Output the [x, y] coordinate of the center of the cell containing the given text.  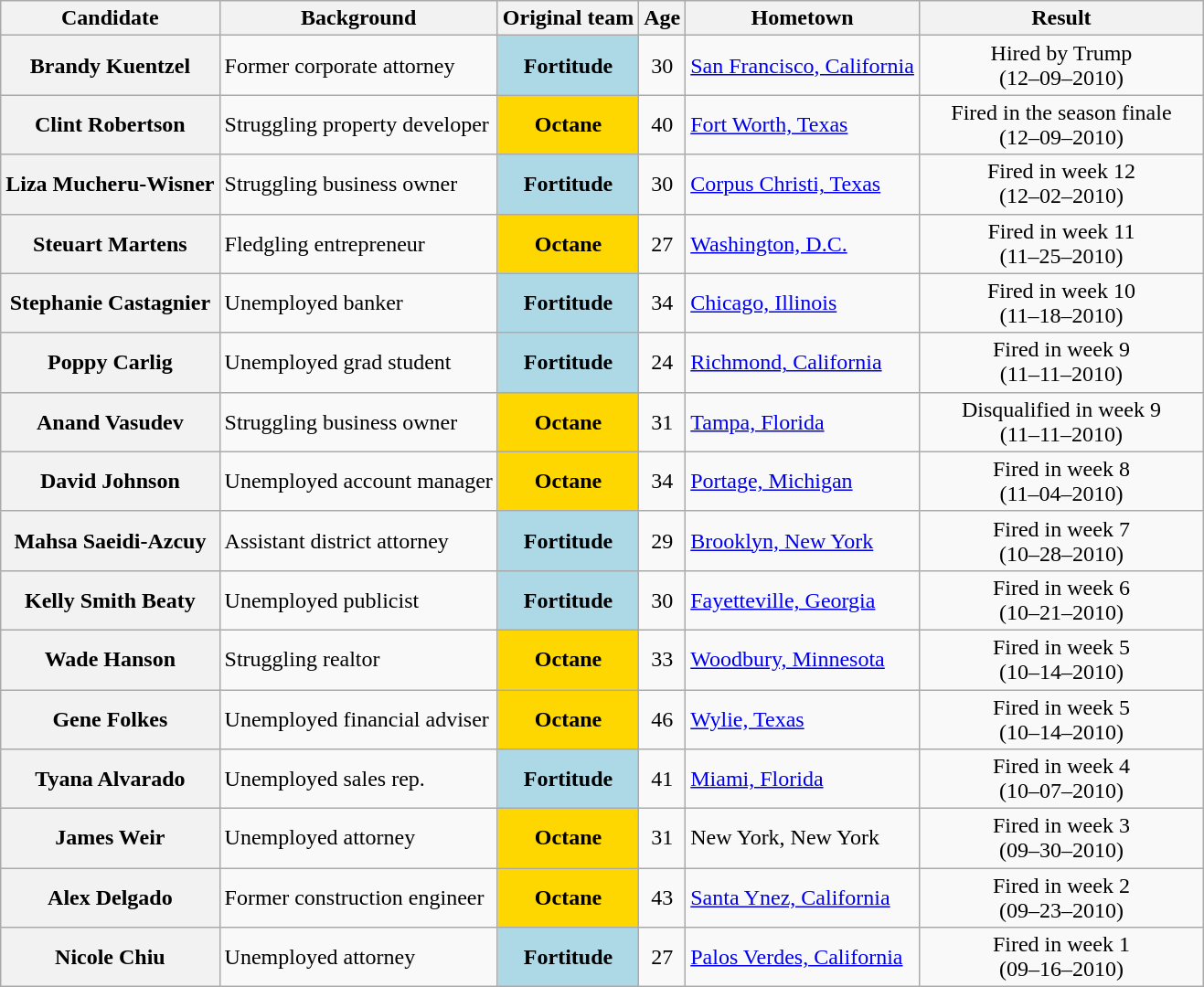
Corpus Christi, Texas [803, 185]
Fired in week 10(11–18–2010) [1060, 303]
Fledgling entrepreneur [358, 243]
Richmond, California [803, 362]
Fired in week 1(09–16–2010) [1060, 958]
Fired in week 4(10–07–2010) [1060, 779]
Fired in week 8(11–04–2010) [1060, 481]
41 [662, 779]
Unemployed financial adviser [358, 718]
Santa Ynez, California [803, 897]
Brooklyn, New York [803, 541]
Washington, D.C. [803, 243]
San Francisco, California [803, 66]
Struggling realtor [358, 660]
Hired by Trump(12–09–2010) [1060, 66]
Fired in week 9(11–11–2010) [1060, 362]
Unemployed account manager [358, 481]
Tyana Alvarado [110, 779]
Woodbury, Minnesota [803, 660]
Fired in week 7(10–28–2010) [1060, 541]
Hometown [803, 18]
43 [662, 897]
Unemployed banker [358, 303]
Anand Vasudev [110, 422]
Kelly Smith Beaty [110, 600]
Candidate [110, 18]
33 [662, 660]
Unemployed grad student [358, 362]
James Weir [110, 839]
Disqualified in week 9(11–11–2010) [1060, 422]
40 [662, 124]
29 [662, 541]
Clint Robertson [110, 124]
24 [662, 362]
Portage, Michigan [803, 481]
Fired in week 3(09–30–2010) [1060, 839]
Result [1060, 18]
Stephanie Castagnier [110, 303]
Wylie, Texas [803, 718]
46 [662, 718]
Assistant district attorney [358, 541]
Fired in week 12(12–02–2010) [1060, 185]
Fired in week 11(11–25–2010) [1060, 243]
Steuart Martens [110, 243]
David Johnson [110, 481]
Tampa, Florida [803, 422]
Age [662, 18]
Brandy Kuentzel [110, 66]
New York, New York [803, 839]
Nicole Chiu [110, 958]
Fort Worth, Texas [803, 124]
Gene Folkes [110, 718]
Wade Hanson [110, 660]
Liza Mucheru-Wisner [110, 185]
Palos Verdes, California [803, 958]
Fired in week 6(10–21–2010) [1060, 600]
Miami, Florida [803, 779]
Poppy Carlig [110, 362]
Alex Delgado [110, 897]
Chicago, Illinois [803, 303]
Fayetteville, Georgia [803, 600]
Unemployed sales rep. [358, 779]
Unemployed publicist [358, 600]
Mahsa Saeidi-Azcuy [110, 541]
Former construction engineer [358, 897]
Fired in week 2(09–23–2010) [1060, 897]
Background [358, 18]
Fired in the season finale(12–09–2010) [1060, 124]
Original team [568, 18]
Struggling property developer [358, 124]
Former corporate attorney [358, 66]
